Search for the cell housing the specified text and yield its (x, y) center coordinate. 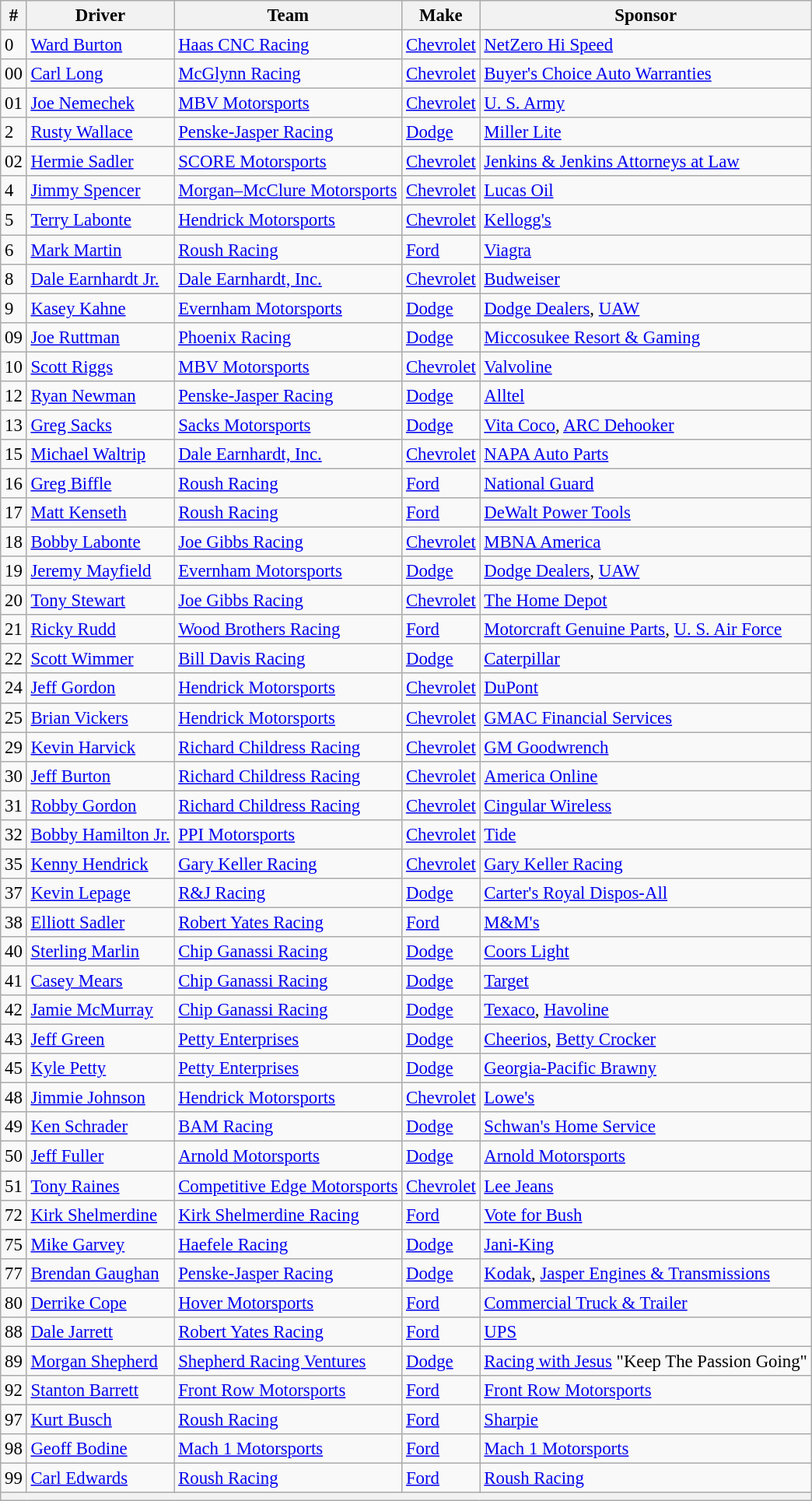
12 (14, 396)
Jamie McMurray (100, 1010)
20 (14, 601)
UPS (646, 1332)
Kevin Lepage (100, 893)
02 (14, 162)
Jimmy Spencer (100, 191)
BAM Racing (288, 1128)
Carl Edwards (100, 1478)
Ken Schrader (100, 1128)
Hermie Sadler (100, 162)
Casey Mears (100, 981)
25 (14, 717)
Kodak, Jasper Engines & Transmissions (646, 1273)
America Online (646, 776)
75 (14, 1244)
5 (14, 220)
Wood Brothers Racing (288, 630)
48 (14, 1098)
99 (14, 1478)
Bill Davis Racing (288, 659)
Jeff Fuller (100, 1156)
Cheerios, Betty Crocker (646, 1040)
Jeremy Mayfield (100, 571)
Scott Riggs (100, 366)
Haefele Racing (288, 1244)
Elliott Sadler (100, 922)
Kirk Shelmerdine (100, 1215)
Lowe's (646, 1098)
Jimmie Johnson (100, 1098)
8 (14, 279)
Kirk Shelmerdine Racing (288, 1215)
R&J Racing (288, 893)
Brian Vickers (100, 717)
Sterling Marlin (100, 952)
Viagra (646, 250)
Sponsor (646, 16)
Ricky Rudd (100, 630)
Kurt Busch (100, 1419)
0 (14, 45)
40 (14, 952)
2 (14, 132)
22 (14, 659)
88 (14, 1332)
Buyer's Choice Auto Warranties (646, 74)
Haas CNC Racing (288, 45)
29 (14, 747)
77 (14, 1273)
Target (646, 981)
DuPont (646, 689)
4 (14, 191)
Jenkins & Jenkins Attorneys at Law (646, 162)
50 (14, 1156)
Vote for Bush (646, 1215)
Morgan–McClure Motorsports (288, 191)
The Home Depot (646, 601)
21 (14, 630)
Kellogg's (646, 220)
Dale Jarrett (100, 1332)
32 (14, 835)
Phoenix Racing (288, 337)
NAPA Auto Parts (646, 454)
Tony Raines (100, 1186)
Joe Nemechek (100, 103)
Brendan Gaughan (100, 1273)
Bobby Hamilton Jr. (100, 835)
U. S. Army (646, 103)
35 (14, 864)
15 (14, 454)
Bobby Labonte (100, 542)
30 (14, 776)
Greg Biffle (100, 483)
Mike Garvey (100, 1244)
24 (14, 689)
92 (14, 1391)
Cingular Wireless (646, 805)
Joe Ruttman (100, 337)
13 (14, 425)
45 (14, 1068)
SCORE Motorsports (288, 162)
National Guard (646, 483)
M&M's (646, 922)
Racing with Jesus "Keep The Passion Going" (646, 1361)
09 (14, 337)
Jeff Burton (100, 776)
Stanton Barrett (100, 1391)
72 (14, 1215)
00 (14, 74)
Georgia-Pacific Brawny (646, 1068)
Kenny Hendrick (100, 864)
Greg Sacks (100, 425)
Miccosukee Resort & Gaming (646, 337)
Valvoline (646, 366)
6 (14, 250)
Tony Stewart (100, 601)
80 (14, 1303)
Dale Earnhardt Jr. (100, 279)
Mark Martin (100, 250)
Jeff Green (100, 1040)
10 (14, 366)
Texaco, Havoline (646, 1010)
Lee Jeans (646, 1186)
98 (14, 1449)
38 (14, 922)
Sacks Motorsports (288, 425)
Ryan Newman (100, 396)
Ward Burton (100, 45)
NetZero Hi Speed (646, 45)
Driver (100, 16)
19 (14, 571)
49 (14, 1128)
Jani-King (646, 1244)
# (14, 16)
Carl Long (100, 74)
Vita Coco, ARC Dehooker (646, 425)
Terry Labonte (100, 220)
Carter's Royal Dispos-All (646, 893)
16 (14, 483)
Alltel (646, 396)
17 (14, 513)
Kyle Petty (100, 1068)
Michael Waltrip (100, 454)
Morgan Shepherd (100, 1361)
42 (14, 1010)
9 (14, 308)
Rusty Wallace (100, 132)
Caterpillar (646, 659)
97 (14, 1419)
43 (14, 1040)
Kasey Kahne (100, 308)
DeWalt Power Tools (646, 513)
18 (14, 542)
Budweiser (646, 279)
Geoff Bodine (100, 1449)
41 (14, 981)
Schwan's Home Service (646, 1128)
Matt Kenseth (100, 513)
GMAC Financial Services (646, 717)
89 (14, 1361)
Competitive Edge Motorsports (288, 1186)
McGlynn Racing (288, 74)
Coors Light (646, 952)
Robby Gordon (100, 805)
Scott Wimmer (100, 659)
Lucas Oil (646, 191)
Miller Lite (646, 132)
Hover Motorsports (288, 1303)
Derrike Cope (100, 1303)
37 (14, 893)
Sharpie (646, 1419)
Commercial Truck & Trailer (646, 1303)
31 (14, 805)
MBNA America (646, 542)
Jeff Gordon (100, 689)
Shepherd Racing Ventures (288, 1361)
PPI Motorsports (288, 835)
Team (288, 16)
GM Goodwrench (646, 747)
Make (441, 16)
Motorcraft Genuine Parts, U. S. Air Force (646, 630)
51 (14, 1186)
01 (14, 103)
Kevin Harvick (100, 747)
Tide (646, 835)
